Identify which cell holds the provided text, then report its [x, y] central coordinate. 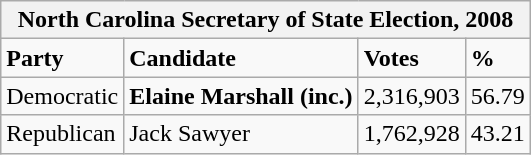
Republican [62, 134]
North Carolina Secretary of State Election, 2008 [266, 20]
Candidate [241, 58]
Jack Sawyer [241, 134]
43.21 [498, 134]
Votes [412, 58]
1,762,928 [412, 134]
2,316,903 [412, 96]
% [498, 58]
Democratic [62, 96]
Party [62, 58]
56.79 [498, 96]
Elaine Marshall (inc.) [241, 96]
